Pinpoint the cell where the given text exists, returning its (x, y) midpoint coordinate. 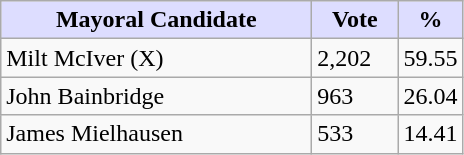
James Mielhausen (156, 134)
% (430, 20)
2,202 (355, 58)
26.04 (430, 96)
Vote (355, 20)
Milt McIver (X) (156, 58)
533 (355, 134)
John Bainbridge (156, 96)
963 (355, 96)
Mayoral Candidate (156, 20)
59.55 (430, 58)
14.41 (430, 134)
